Find where the given text appears and provide that cell's center as [X, Y] coordinate. 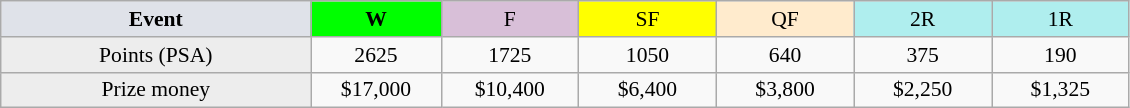
W [376, 19]
Prize money [156, 90]
1R [1061, 19]
1050 [648, 55]
Event [156, 19]
1725 [510, 55]
190 [1061, 55]
Points (PSA) [156, 55]
QF [785, 19]
$6,400 [648, 90]
2625 [376, 55]
2R [923, 19]
$3,800 [785, 90]
$17,000 [376, 90]
375 [923, 55]
$10,400 [510, 90]
640 [785, 55]
$1,325 [1061, 90]
SF [648, 19]
$2,250 [923, 90]
F [510, 19]
